Search for the cell housing the specified text and yield its [x, y] center coordinate. 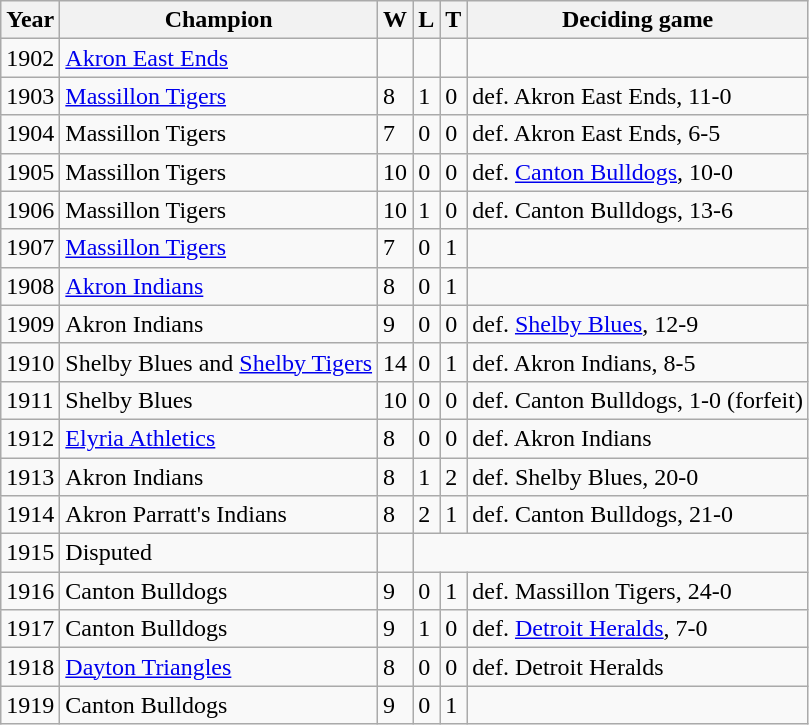
def. Akron East Ends, 6-5 [638, 134]
Disputed [219, 553]
W [396, 20]
1910 [30, 362]
1916 [30, 591]
14 [396, 362]
1915 [30, 553]
1912 [30, 438]
1906 [30, 210]
Shelby Blues [219, 400]
1903 [30, 96]
1908 [30, 286]
Dayton Triangles [219, 667]
def. Akron Indians, 8-5 [638, 362]
def. Shelby Blues, 20-0 [638, 477]
1913 [30, 477]
1918 [30, 667]
1905 [30, 172]
Champion [219, 20]
1911 [30, 400]
Year [30, 20]
L [426, 20]
def. Akron East Ends, 11-0 [638, 96]
1914 [30, 515]
def. Akron Indians [638, 438]
def. Canton Bulldogs, 21-0 [638, 515]
def. Detroit Heralds, 7-0 [638, 629]
def. Canton Bulldogs, 10-0 [638, 172]
1904 [30, 134]
Elyria Athletics [219, 438]
Akron East Ends [219, 58]
1919 [30, 705]
def. Canton Bulldogs, 13-6 [638, 210]
1917 [30, 629]
1907 [30, 248]
1902 [30, 58]
1909 [30, 324]
Deciding game [638, 20]
Shelby Blues and Shelby Tigers [219, 362]
Akron Parratt's Indians [219, 515]
def. Shelby Blues, 12-9 [638, 324]
def. Detroit Heralds [638, 667]
def. Canton Bulldogs, 1-0 (forfeit) [638, 400]
T [454, 20]
def. Massillon Tigers, 24-0 [638, 591]
